Extract the (X, Y) coordinate from the center of the cell holding the provided text.  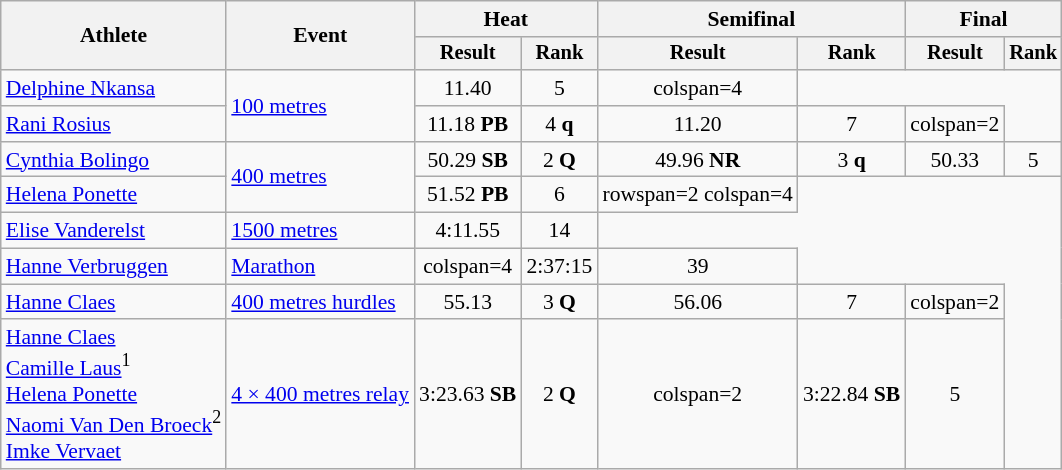
11.40 (468, 88)
50.33 (954, 160)
Event (320, 36)
3 Q (559, 302)
11.18 PB (468, 124)
14 (559, 231)
Rani Rosius (114, 124)
Marathon (320, 267)
Hanne Verbruggen (114, 267)
3:23.63 SB (468, 394)
4:11.55 (468, 231)
Elise Vanderelst (114, 231)
6 (559, 195)
400 metres hurdles (320, 302)
Hanne Claes (114, 302)
Hanne ClaesCamille Laus1Helena PonetteNaomi Van Den Broeck2Imke Vervaet (114, 394)
3 q (852, 160)
50.29 SB (468, 160)
Heat (506, 19)
Delphine Nkansa (114, 88)
2:37:15 (559, 267)
Final (984, 19)
Cynthia Bolingo (114, 160)
rowspan=2 colspan=4 (698, 195)
4 q (559, 124)
Helena Ponette (114, 195)
400 metres (320, 178)
100 metres (320, 106)
Semifinal (751, 19)
3:22.84 SB (852, 394)
11.20 (698, 124)
56.06 (698, 302)
55.13 (468, 302)
51.52 PB (468, 195)
39 (698, 267)
Athlete (114, 36)
1500 metres (320, 231)
4 × 400 metres relay (320, 394)
49.96 NR (698, 160)
